Return (x, y) of the center of cell containing provided text 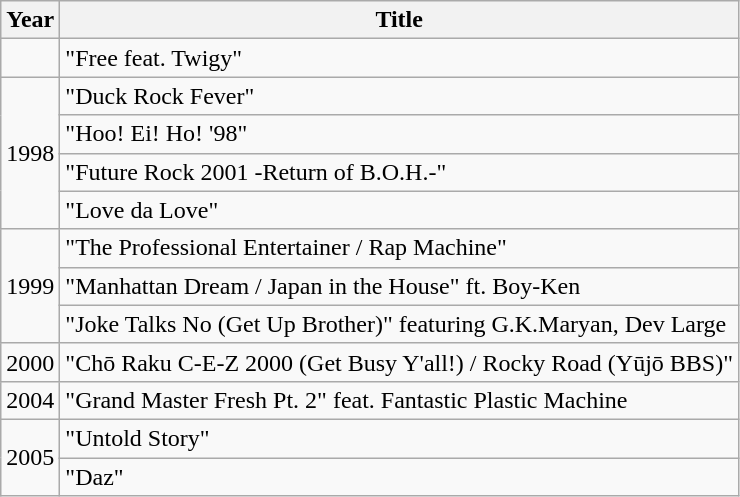
1999 (30, 286)
1998 (30, 153)
2000 (30, 362)
"Free feat. Twigy" (400, 58)
"Joke Talks No (Get Up Brother)" featuring G.K.Maryan, Dev Large (400, 324)
Title (400, 20)
"Daz" (400, 477)
2004 (30, 400)
2005 (30, 457)
"Grand Master Fresh Pt. 2" feat. Fantastic Plastic Machine (400, 400)
Year (30, 20)
"Untold Story" (400, 438)
"Future Rock 2001 -Return of B.O.H.-" (400, 172)
"Love da Love" (400, 210)
"Hoo! Ei! Ho! '98" (400, 134)
"The Professional Entertainer / Rap Machine" (400, 248)
"Chō Raku C-E-Z 2000 (Get Busy Y'all!) / Rocky Road (Yūjō BBS)" (400, 362)
"Duck Rock Fever" (400, 96)
"Manhattan Dream / Japan in the House" ft. Boy-Ken (400, 286)
